Extract the [X, Y] coordinate from the center of the cell holding the provided text.  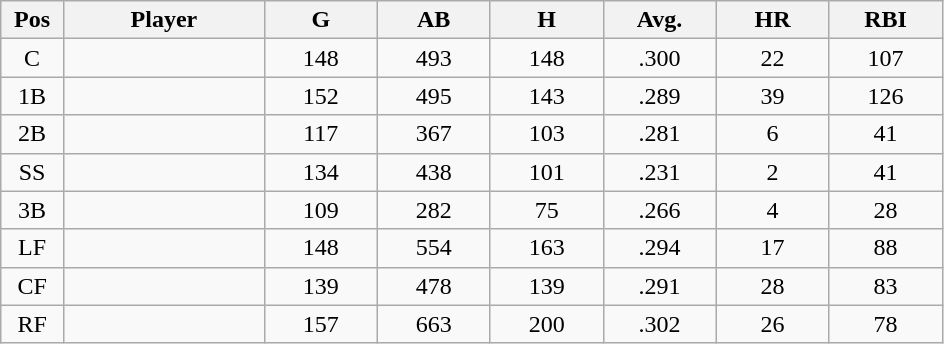
157 [320, 324]
134 [320, 172]
.289 [660, 96]
SS [32, 172]
75 [546, 210]
554 [434, 248]
1B [32, 96]
3B [32, 210]
.302 [660, 324]
Avg. [660, 20]
103 [546, 134]
83 [886, 286]
282 [434, 210]
LF [32, 248]
H [546, 20]
26 [772, 324]
126 [886, 96]
101 [546, 172]
.291 [660, 286]
88 [886, 248]
RF [32, 324]
117 [320, 134]
Pos [32, 20]
.281 [660, 134]
367 [434, 134]
109 [320, 210]
39 [772, 96]
C [32, 58]
4 [772, 210]
6 [772, 134]
RBI [886, 20]
495 [434, 96]
HR [772, 20]
478 [434, 286]
.294 [660, 248]
663 [434, 324]
G [320, 20]
.231 [660, 172]
107 [886, 58]
17 [772, 248]
CF [32, 286]
.266 [660, 210]
438 [434, 172]
22 [772, 58]
200 [546, 324]
493 [434, 58]
2B [32, 134]
AB [434, 20]
.300 [660, 58]
Player [164, 20]
163 [546, 248]
2 [772, 172]
143 [546, 96]
78 [886, 324]
152 [320, 96]
